Return [x, y] of the center of cell containing provided text 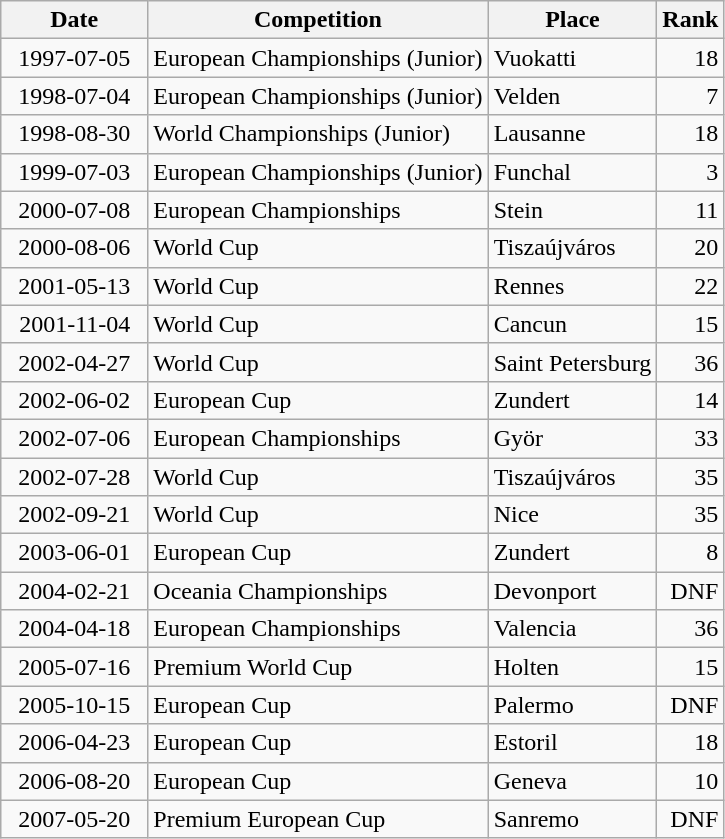
2001-11-04 [74, 324]
Rennes [572, 286]
2006-04-23 [74, 743]
33 [690, 438]
10 [690, 781]
2002-04-27 [74, 362]
Lausanne [572, 134]
14 [690, 400]
11 [690, 210]
2002-07-28 [74, 477]
Sanremo [572, 819]
2002-07-06 [74, 438]
2006-08-20 [74, 781]
3 [690, 172]
Palermo [572, 705]
8 [690, 553]
2002-06-02 [74, 400]
2005-10-15 [74, 705]
Place [572, 20]
2005-07-16 [74, 667]
Nice [572, 515]
2002-09-21 [74, 515]
Date [74, 20]
Velden [572, 96]
Valencia [572, 629]
1998-08-30 [74, 134]
1997-07-05 [74, 58]
1998-07-04 [74, 96]
World Championships (Junior) [318, 134]
2004-02-21 [74, 591]
Vuokatti [572, 58]
Geneva [572, 781]
Oceania Championships [318, 591]
2001-05-13 [74, 286]
1999-07-03 [74, 172]
Rank [690, 20]
Competition [318, 20]
Saint Petersburg [572, 362]
Funchal [572, 172]
Premium World Cup [318, 667]
Estoril [572, 743]
2007-05-20 [74, 819]
20 [690, 248]
2004-04-18 [74, 629]
2000-07-08 [74, 210]
Györ [572, 438]
2003-06-01 [74, 553]
2000-08-06 [74, 248]
22 [690, 286]
Stein [572, 210]
Premium European Cup [318, 819]
Cancun [572, 324]
Holten [572, 667]
7 [690, 96]
Devonport [572, 591]
